Determine the [x, y] coordinate at the center of the cell enclosing the given text.  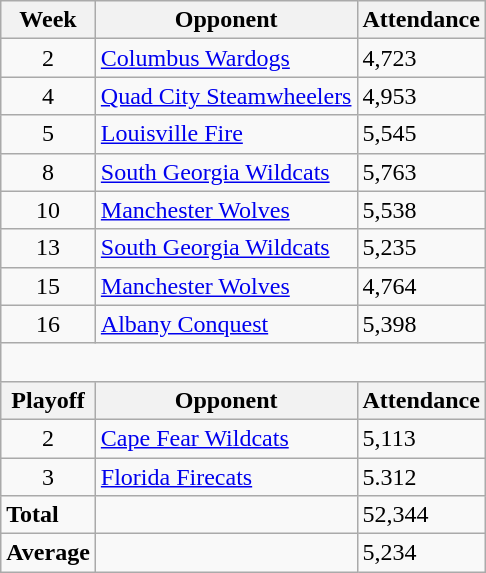
3 [48, 477]
5,234 [421, 553]
Playoff [48, 400]
4 [48, 96]
5,545 [421, 134]
4,723 [421, 58]
4,764 [421, 286]
Quad City Steamwheelers [226, 96]
Florida Firecats [226, 477]
Total [48, 515]
13 [48, 248]
52,344 [421, 515]
5,763 [421, 172]
8 [48, 172]
5,398 [421, 324]
5,538 [421, 210]
10 [48, 210]
15 [48, 286]
Average [48, 553]
Louisville Fire [226, 134]
4,953 [421, 96]
5,113 [421, 438]
Week [48, 20]
5.312 [421, 477]
Columbus Wardogs [226, 58]
16 [48, 324]
5 [48, 134]
Albany Conquest [226, 324]
Cape Fear Wildcats [226, 438]
5,235 [421, 248]
